Determine the [x, y] coordinate at the center of the cell enclosing the given text.  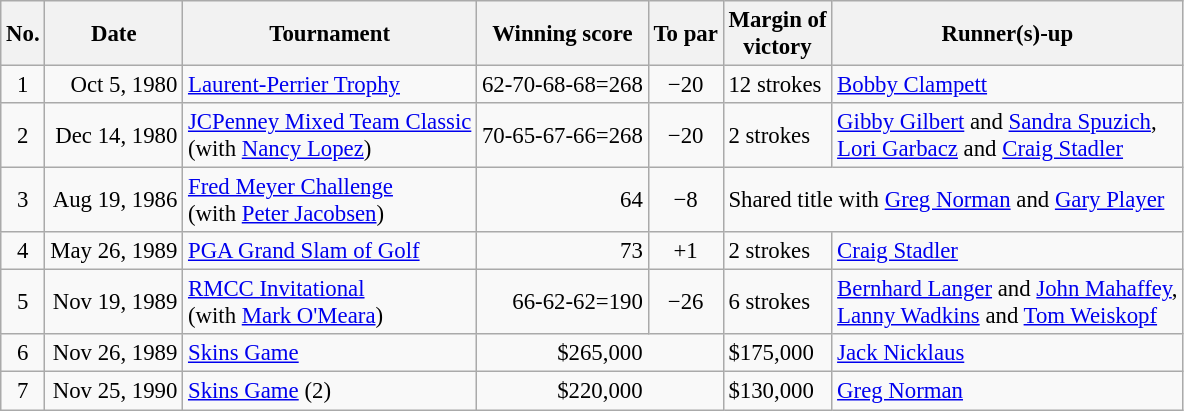
Aug 19, 1986 [114, 200]
Skins Game (2) [330, 391]
Nov 19, 1989 [114, 302]
Oct 5, 1980 [114, 85]
1 [23, 85]
+1 [686, 251]
Skins Game [330, 353]
5 [23, 302]
Bobby Clampett [1008, 85]
12 strokes [778, 85]
Craig Stadler [1008, 251]
Laurent-Perrier Trophy [330, 85]
Fred Meyer Challenge(with Peter Jacobsen) [330, 200]
62-70-68-68=268 [563, 85]
7 [23, 391]
Nov 25, 1990 [114, 391]
64 [563, 200]
Shared title with Greg Norman and Gary Player [953, 200]
RMCC Invitational(with Mark O'Meara) [330, 302]
JCPenney Mixed Team Classic(with Nancy Lopez) [330, 136]
May 26, 1989 [114, 251]
Gibby Gilbert and Sandra Spuzich, Lori Garbacz and Craig Stadler [1008, 136]
Winning score [563, 34]
3 [23, 200]
To par [686, 34]
Jack Nicklaus [1008, 353]
4 [23, 251]
Dec 14, 1980 [114, 136]
70-65-67-66=268 [563, 136]
6 strokes [778, 302]
No. [23, 34]
$175,000 [778, 353]
Greg Norman [1008, 391]
66-62-62=190 [563, 302]
$220,000 [600, 391]
$265,000 [600, 353]
6 [23, 353]
−26 [686, 302]
Tournament [330, 34]
PGA Grand Slam of Golf [330, 251]
$130,000 [778, 391]
73 [563, 251]
Runner(s)-up [1008, 34]
Nov 26, 1989 [114, 353]
Margin ofvictory [778, 34]
−8 [686, 200]
Date [114, 34]
2 [23, 136]
Bernhard Langer and John Mahaffey, Lanny Wadkins and Tom Weiskopf [1008, 302]
